Scan for the cell matching the given text and deliver its [x, y] coordinate at center. 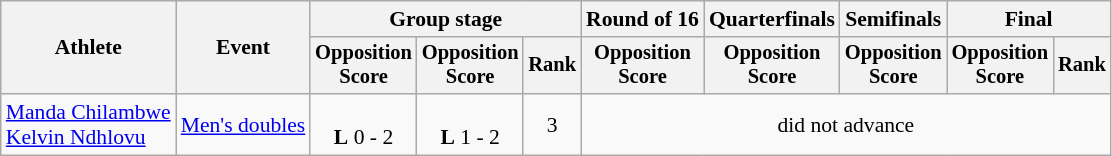
Final [1029, 19]
Athlete [88, 48]
did not advance [846, 124]
L 1 - 2 [470, 124]
Quarterfinals [772, 19]
3 [552, 124]
Event [244, 48]
Group stage [446, 19]
Semifinals [894, 19]
Men's doubles [244, 124]
L 0 - 2 [364, 124]
Manda ChilambweKelvin Ndhlovu [88, 124]
Round of 16 [642, 19]
